Find where the given text appears and provide that cell's center as (x, y) coordinate. 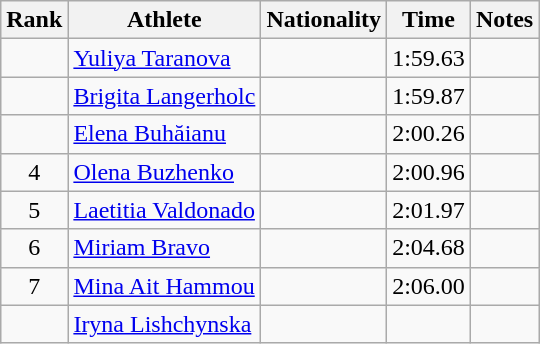
1:59.87 (429, 96)
2:06.00 (429, 286)
7 (34, 286)
5 (34, 210)
4 (34, 172)
Laetitia Valdonado (164, 210)
Yuliya Taranova (164, 58)
Time (429, 20)
Notes (504, 20)
Olena Buzhenko (164, 172)
2:00.96 (429, 172)
Iryna Lishchynska (164, 324)
6 (34, 248)
Brigita Langerholc (164, 96)
Mina Ait Hammou (164, 286)
2:00.26 (429, 134)
Elena Buhăianu (164, 134)
1:59.63 (429, 58)
Rank (34, 20)
2:01.97 (429, 210)
Nationality (324, 20)
Miriam Bravo (164, 248)
Athlete (164, 20)
2:04.68 (429, 248)
